Return (x, y) of the center of cell containing provided text 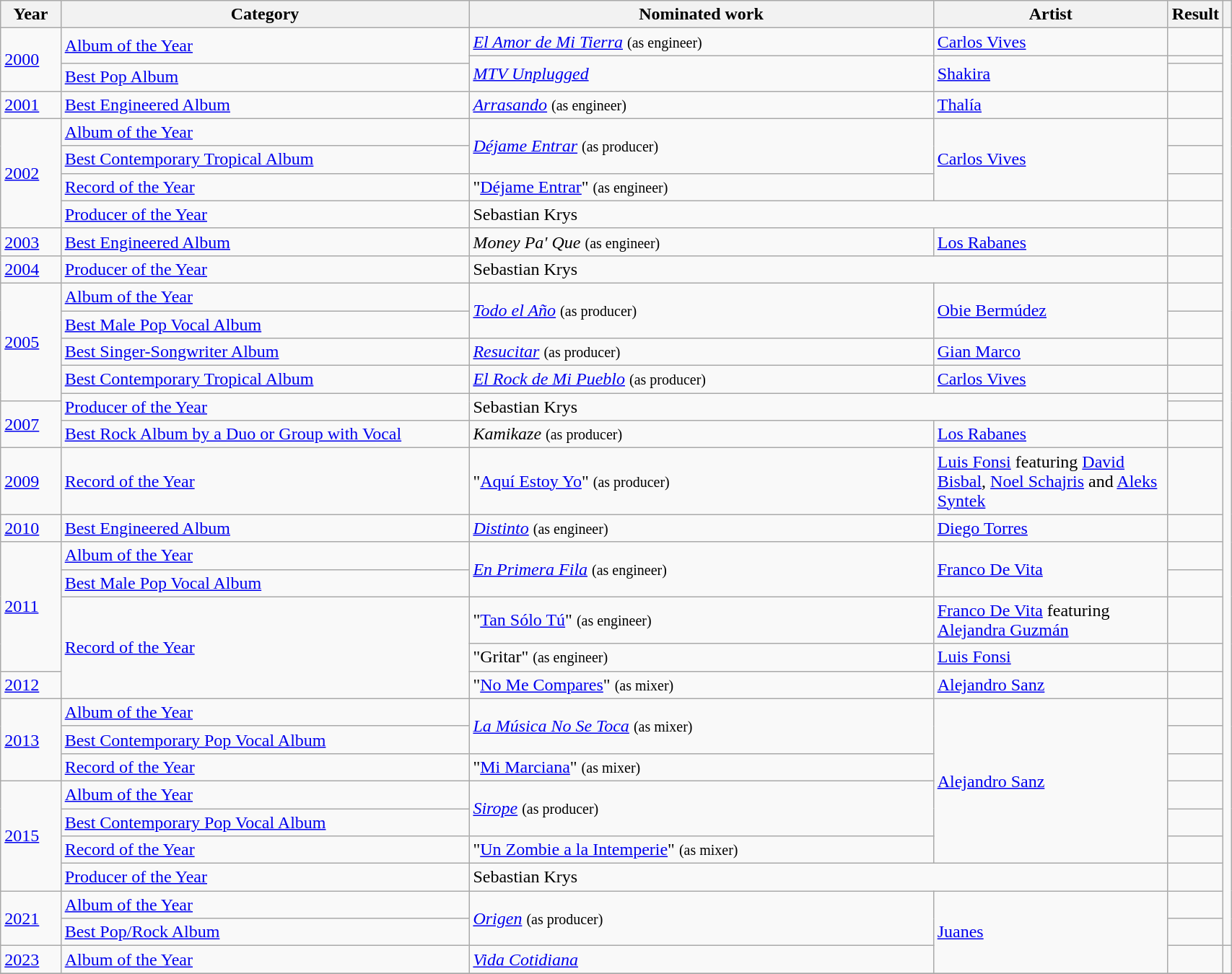
El Rock de Mi Pueblo (as producer) (702, 379)
Luis Fonsi featuring David Bisbal, Noel Schajris and Aleks Syntek (1051, 481)
2005 (30, 342)
Year (30, 14)
El Amor de Mi Tierra (as engineer) (702, 42)
Origen (as producer) (702, 918)
Vida Cotidiana (702, 960)
Sirope (as producer) (702, 808)
2015 (30, 835)
Luis Fonsi (1051, 657)
Gian Marco (1051, 352)
2002 (30, 173)
2012 (30, 685)
Franco De Vita (1051, 569)
2004 (30, 269)
"Tan Sólo Tú" (as engineer) (702, 620)
Kamikaze (as producer) (702, 434)
Todo el Año (as producer) (702, 310)
Déjame Entrar (as producer) (702, 146)
2010 (30, 528)
Resucitar (as producer) (702, 352)
"Déjame Entrar" (as engineer) (702, 187)
"Gritar" (as engineer) (702, 657)
Result (1195, 14)
2007 (30, 424)
Artist (1051, 14)
2023 (30, 960)
"Mi Marciana" (as mixer) (702, 767)
La Música No Se Toca (as mixer) (702, 726)
"No Me Compares" (as mixer) (702, 685)
Distinto (as engineer) (702, 528)
Category (265, 14)
Obie Bermúdez (1051, 310)
Juanes (1051, 932)
2001 (30, 105)
Thalía (1051, 105)
Nominated work (702, 14)
2013 (30, 740)
2021 (30, 918)
Best Singer-Songwriter Album (265, 352)
MTV Unplugged (702, 74)
Diego Torres (1051, 528)
Franco De Vita featuring Alejandra Guzmán (1051, 620)
En Primera Fila (as engineer) (702, 569)
Best Pop Album (265, 77)
2009 (30, 481)
2000 (30, 59)
"Un Zombie a la Intemperie" (as mixer) (702, 850)
Best Pop/Rock Album (265, 932)
"Aquí Estoy Yo" (as producer) (702, 481)
Arrasando (as engineer) (702, 105)
Shakira (1051, 74)
Best Rock Album by a Duo or Group with Vocal (265, 434)
2011 (30, 606)
2003 (30, 242)
Money Pa' Que (as engineer) (702, 242)
